Return the (X, Y) coordinate for the center point of the cell that contains the specified text.  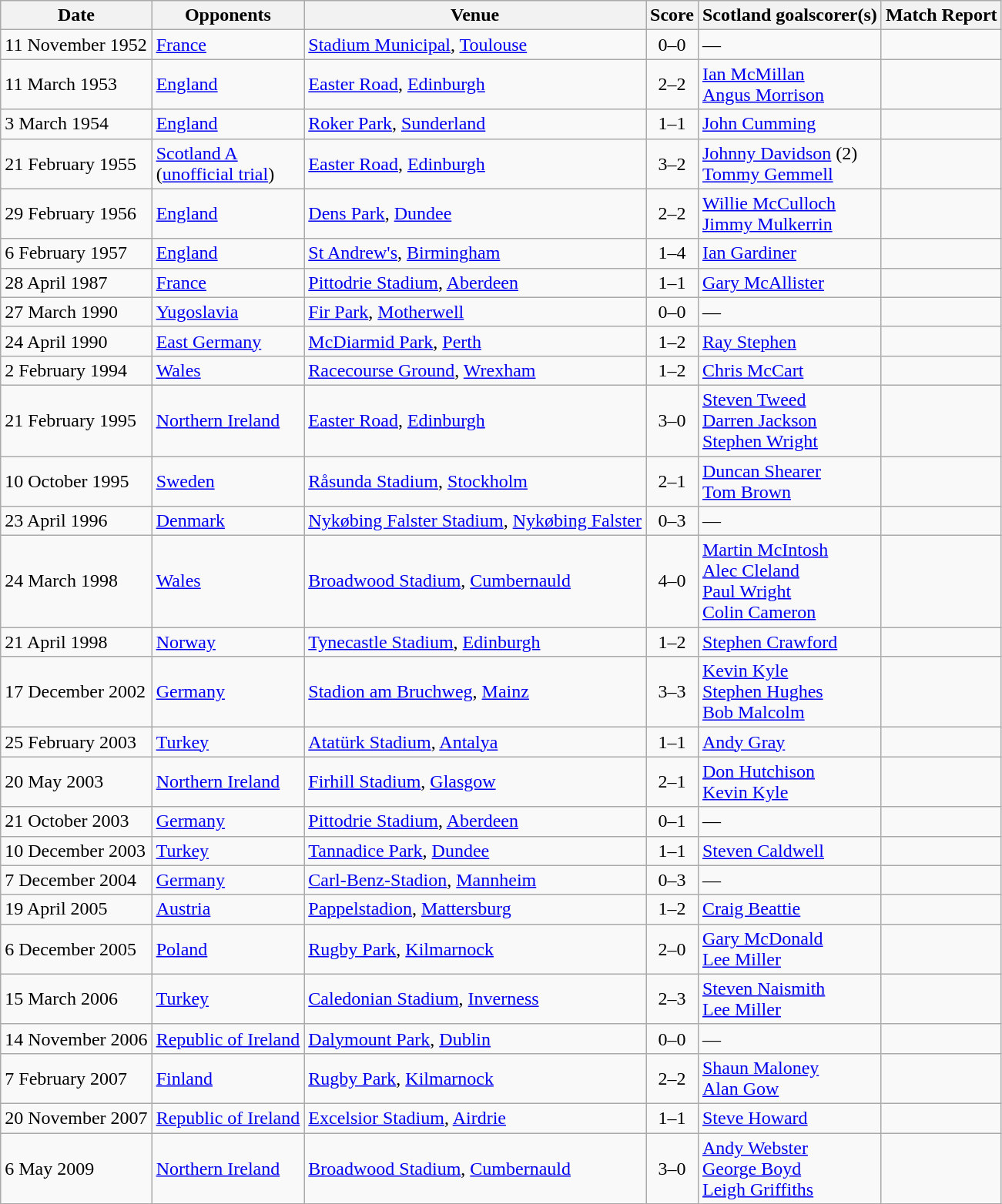
4–0 (672, 582)
Austria (228, 909)
Scotland A(unofficial trial) (228, 163)
Scotland goalscorer(s) (789, 15)
Excelsior Stadium, Airdrie (475, 1118)
24 March 1998 (76, 582)
Don HutchisonKevin Kyle (789, 782)
McDiarmid Park, Perth (475, 341)
27 March 1990 (76, 312)
Gary McAllister (789, 283)
Stadium Municipal, Toulouse (475, 45)
Firhill Stadium, Glasgow (475, 782)
Dalymount Park, Dublin (475, 1038)
6 May 2009 (76, 1169)
21 February 1995 (76, 420)
Dens Park, Dundee (475, 214)
1–4 (672, 253)
20 November 2007 (76, 1118)
Finland (228, 1078)
Ian McMillan Angus Morrison (789, 85)
Roker Park, Sunderland (475, 124)
6 December 2005 (76, 948)
Martin McIntoshAlec ClelandPaul WrightColin Cameron (789, 582)
Poland (228, 948)
Andy Webster George Boyd Leigh Griffiths (789, 1169)
23 April 1996 (76, 521)
Score (672, 15)
Steven TweedDarren JacksonStephen Wright (789, 420)
Gary McDonaldLee Miller (789, 948)
3–3 (672, 692)
10 October 1995 (76, 480)
2–0 (672, 948)
Steven Caldwell (789, 851)
25 February 2003 (76, 742)
Willie McCulloch Jimmy Mulkerrin (789, 214)
Carl-Benz-Stadion, Mannheim (475, 880)
21 February 1955 (76, 163)
Shaun MaloneyAlan Gow (789, 1078)
Caledonian Stadium, Inverness (475, 999)
Yugoslavia (228, 312)
7 February 2007 (76, 1078)
15 March 2006 (76, 999)
Johnny Davidson (2)Tommy Gemmell (789, 163)
2 February 1994 (76, 370)
Opponents (228, 15)
14 November 2006 (76, 1038)
11 November 1952 (76, 45)
Andy Gray (789, 742)
Chris McCart (789, 370)
24 April 1990 (76, 341)
28 April 1987 (76, 283)
11 March 1953 (76, 85)
Pappelstadion, Mattersburg (475, 909)
Date (76, 15)
Kevin KyleStephen HughesBob Malcolm (789, 692)
Duncan ShearerTom Brown (789, 480)
20 May 2003 (76, 782)
3–2 (672, 163)
Ian Gardiner (789, 253)
John Cumming (789, 124)
7 December 2004 (76, 880)
St Andrew's, Birmingham (475, 253)
Venue (475, 15)
East Germany (228, 341)
2–3 (672, 999)
Norway (228, 642)
29 February 1956 (76, 214)
Match Report (941, 15)
Tannadice Park, Dundee (475, 851)
Tynecastle Stadium, Edinburgh (475, 642)
Råsunda Stadium, Stockholm (475, 480)
19 April 2005 (76, 909)
3 March 1954 (76, 124)
Ray Stephen (789, 341)
Steve Howard (789, 1118)
Racecourse Ground, Wrexham (475, 370)
Fir Park, Motherwell (475, 312)
Stadion am Bruchweg, Mainz (475, 692)
Steven NaismithLee Miller (789, 999)
21 April 1998 (76, 642)
Atatürk Stadium, Antalya (475, 742)
Craig Beattie (789, 909)
6 February 1957 (76, 253)
21 October 2003 (76, 821)
Nykøbing Falster Stadium, Nykøbing Falster (475, 521)
Stephen Crawford (789, 642)
10 December 2003 (76, 851)
Denmark (228, 521)
Sweden (228, 480)
0–1 (672, 821)
17 December 2002 (76, 692)
